Return (X, Y) of the center of cell containing provided text 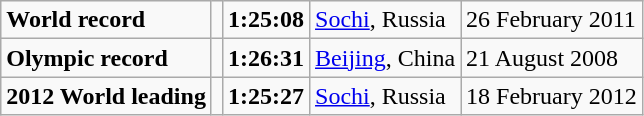
21 August 2008 (552, 58)
Beijing, China (386, 58)
1:26:31 (266, 58)
Olympic record (106, 58)
World record (106, 20)
18 February 2012 (552, 96)
26 February 2011 (552, 20)
1:25:08 (266, 20)
1:25:27 (266, 96)
2012 World leading (106, 96)
